Return the (X, Y) coordinate for the center point of the cell that contains the specified text.  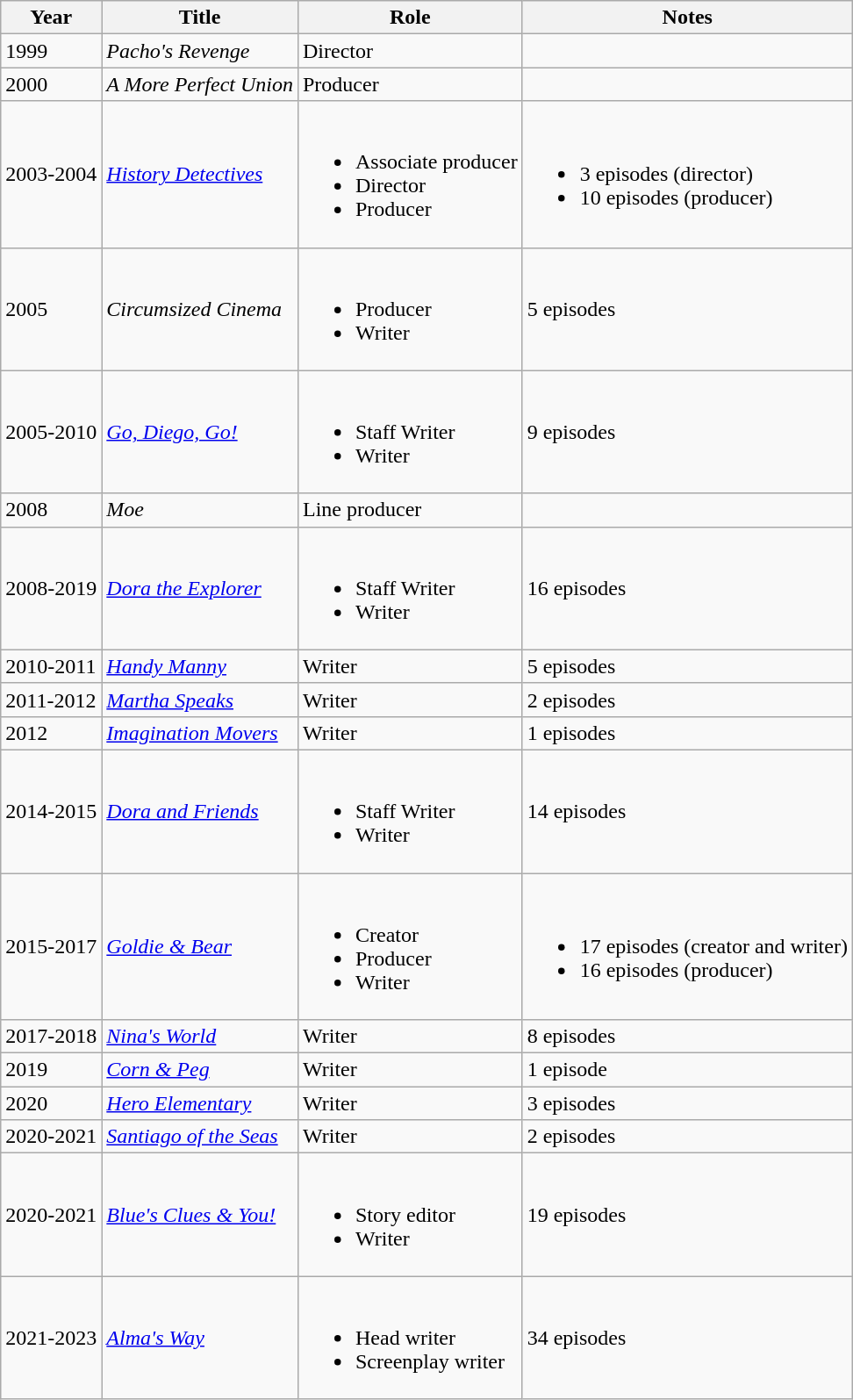
34 episodes (687, 1338)
2020 (51, 1103)
2014-2015 (51, 811)
A More Perfect Union (200, 84)
Title (200, 18)
Director (410, 51)
Goldie & Bear (200, 946)
14 episodes (687, 811)
Moe (200, 510)
17 episodes (creator and writer)16 episodes (producer) (687, 946)
Imagination Movers (200, 733)
History Detectives (200, 174)
Pacho's Revenge (200, 51)
Dora and Friends (200, 811)
Alma's Way (200, 1338)
8 episodes (687, 1037)
1 episodes (687, 733)
Dora the Explorer (200, 588)
2005 (51, 309)
Martha Speaks (200, 700)
3 episodes (687, 1103)
2019 (51, 1070)
9 episodes (687, 432)
Line producer (410, 510)
Hero Elementary (200, 1103)
Head writerScreenplay writer (410, 1338)
Circumsized Cinema (200, 309)
2015-2017 (51, 946)
1999 (51, 51)
2011-2012 (51, 700)
Go, Diego, Go! (200, 432)
Santiago of the Seas (200, 1137)
Blue's Clues & You! (200, 1215)
2003-2004 (51, 174)
2021-2023 (51, 1338)
Year (51, 18)
Nina's World (200, 1037)
Handy Manny (200, 666)
Producer (410, 84)
Corn & Peg (200, 1070)
16 episodes (687, 588)
19 episodes (687, 1215)
2012 (51, 733)
2017-2018 (51, 1037)
1 episode (687, 1070)
Story editorWriter (410, 1215)
2008-2019 (51, 588)
CreatorProducerWriter (410, 946)
2005-2010 (51, 432)
Role (410, 18)
2008 (51, 510)
3 episodes (director)10 episodes (producer) (687, 174)
ProducerWriter (410, 309)
Notes (687, 18)
2010-2011 (51, 666)
Associate producerDirectorProducer (410, 174)
2000 (51, 84)
